Scan for the cell matching the given text and deliver its (x, y) coordinate at center. 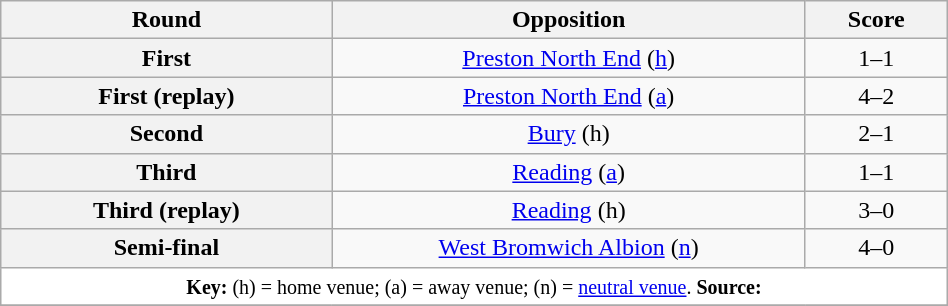
3–0 (876, 210)
West Bromwich Albion (n) (568, 248)
Round (166, 20)
Third (166, 172)
Opposition (568, 20)
Semi-final (166, 248)
4–0 (876, 248)
Reading (h) (568, 210)
Preston North End (h) (568, 58)
Third (replay) (166, 210)
Second (166, 134)
Reading (a) (568, 172)
Score (876, 20)
Preston North End (a) (568, 96)
2–1 (876, 134)
4–2 (876, 96)
Key: (h) = home venue; (a) = away venue; (n) = neutral venue. Source: (474, 286)
First (replay) (166, 96)
First (166, 58)
Bury (h) (568, 134)
